Pinpoint the cell where the given text exists, returning its (x, y) midpoint coordinate. 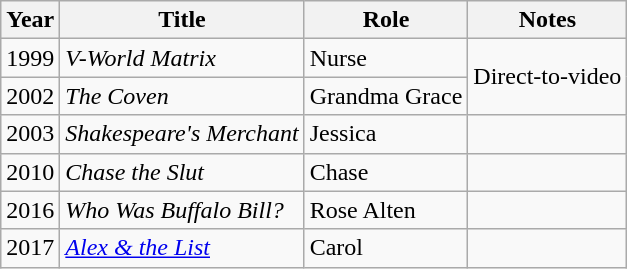
Title (182, 20)
2010 (30, 172)
Shakespeare's Merchant (182, 134)
1999 (30, 58)
Carol (386, 248)
2003 (30, 134)
Direct-to-video (548, 77)
Who Was Buffalo Bill? (182, 210)
Year (30, 20)
Alex & the List (182, 248)
Notes (548, 20)
Grandma Grace (386, 96)
V-World Matrix (182, 58)
Rose Alten (386, 210)
Chase the Slut (182, 172)
Jessica (386, 134)
The Coven (182, 96)
Nurse (386, 58)
2002 (30, 96)
2017 (30, 248)
Chase (386, 172)
2016 (30, 210)
Role (386, 20)
